Identify which cell holds the provided text, then report its (x, y) central coordinate. 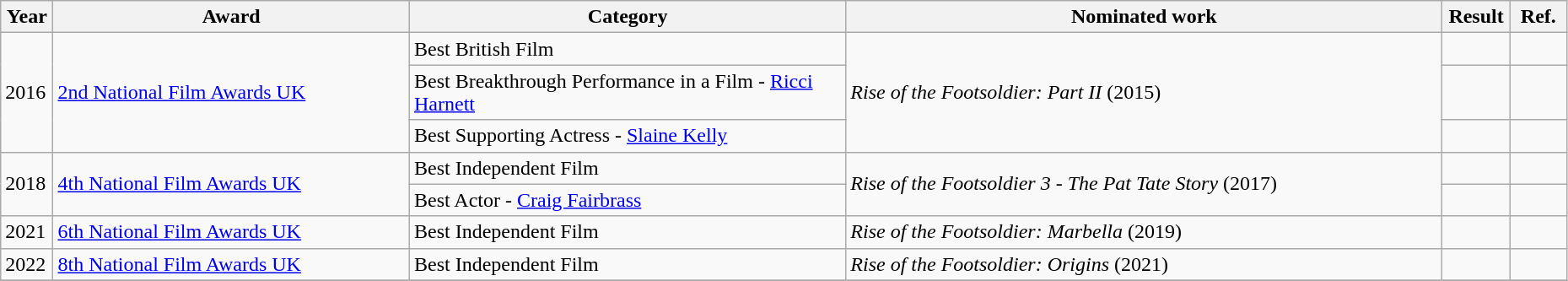
Best British Film (628, 49)
Nominated work (1144, 17)
8th National Film Awards UK (231, 264)
2016 (27, 93)
Ref. (1538, 17)
Award (231, 17)
2nd National Film Awards UK (231, 93)
2022 (27, 264)
Year (27, 17)
Rise of the Footsoldier: Part II (2015) (1144, 93)
Rise of the Footsoldier: Marbella (2019) (1144, 232)
Best Breakthrough Performance in a Film - Ricci Harnett (628, 93)
Rise of the Footsoldier 3 - The Pat Tate Story (2017) (1144, 184)
Category (628, 17)
2018 (27, 184)
2021 (27, 232)
Best Actor - Craig Fairbrass (628, 200)
Result (1476, 17)
4th National Film Awards UK (231, 184)
Best Supporting Actress - Slaine Kelly (628, 136)
Rise of the Footsoldier: Origins (2021) (1144, 264)
6th National Film Awards UK (231, 232)
